From the cell containing the given text, extract its center point as [X, Y] coordinate. 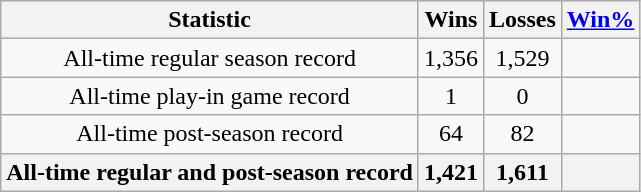
1,529 [523, 58]
64 [450, 134]
1 [450, 96]
All-time post-season record [210, 134]
Wins [450, 20]
All-time play-in game record [210, 96]
1,356 [450, 58]
0 [523, 96]
1,611 [523, 172]
All-time regular and post-season record [210, 172]
1,421 [450, 172]
Statistic [210, 20]
82 [523, 134]
All-time regular season record [210, 58]
Win% [600, 20]
Losses [523, 20]
